Detect which cell encompasses the target text, then output its [X, Y] center coordinate. 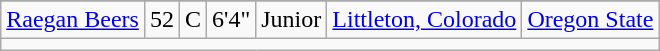
52 [162, 20]
C [192, 20]
Littleton, Colorado [424, 20]
6'4" [232, 20]
Raegan Beers [73, 20]
Oregon State [590, 20]
Junior [292, 20]
